Output the [x, y] coordinate of the center of the cell containing the given text.  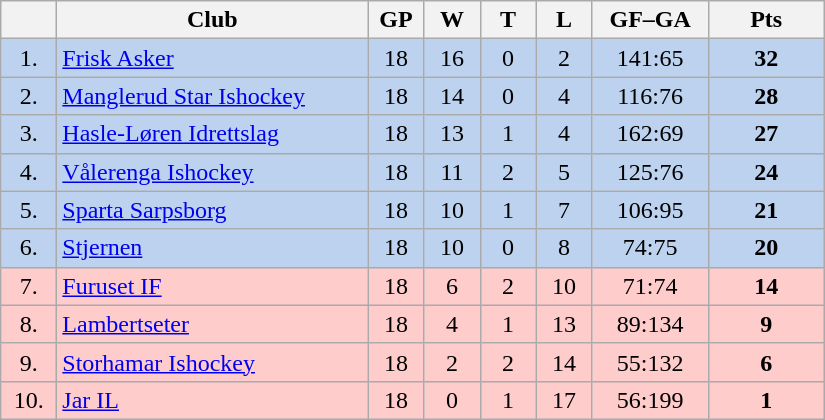
9. [29, 362]
T [508, 20]
16 [452, 58]
Frisk Asker [212, 58]
24 [766, 172]
W [452, 20]
4. [29, 172]
2. [29, 96]
Manglerud Star Ishockey [212, 96]
Hasle-Løren Idrettslag [212, 134]
116:76 [650, 96]
L [564, 20]
3. [29, 134]
Vålerenga Ishockey [212, 172]
Jar IL [212, 400]
17 [564, 400]
32 [766, 58]
20 [766, 248]
141:65 [650, 58]
GP [396, 20]
27 [766, 134]
5 [564, 172]
1. [29, 58]
9 [766, 324]
7. [29, 286]
10. [29, 400]
Pts [766, 20]
162:69 [650, 134]
89:134 [650, 324]
71:74 [650, 286]
6. [29, 248]
74:75 [650, 248]
106:95 [650, 210]
Club [212, 20]
7 [564, 210]
11 [452, 172]
21 [766, 210]
56:199 [650, 400]
Sparta Sarpsborg [212, 210]
8 [564, 248]
8. [29, 324]
28 [766, 96]
Storhamar Ishockey [212, 362]
Furuset IF [212, 286]
5. [29, 210]
Stjernen [212, 248]
125:76 [650, 172]
GF–GA [650, 20]
55:132 [650, 362]
Lambertseter [212, 324]
